Return (X, Y) of the center of cell containing provided text 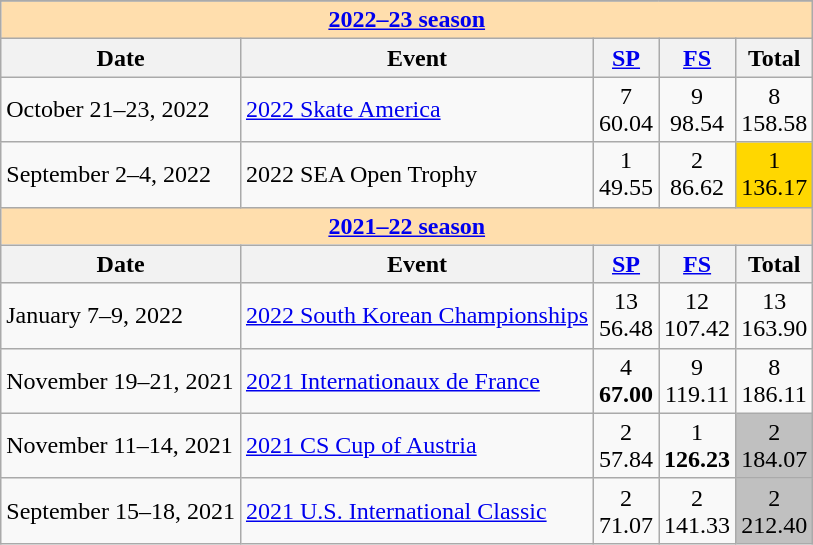
2 57.84 (626, 446)
2 141.33 (698, 510)
2021 Internationaux de France (416, 380)
November 11–14, 2021 (121, 446)
7 60.04 (626, 110)
8 158.58 (774, 110)
2 212.40 (774, 510)
January 7–9, 2022 (121, 316)
8 186.11 (774, 380)
1 136.17 (774, 174)
November 19–21, 2021 (121, 380)
2021–22 season (407, 226)
9 98.54 (698, 110)
2 86.62 (698, 174)
2 184.07 (774, 446)
2022 Skate America (416, 110)
2021 U.S. International Classic (416, 510)
12 107.42 (698, 316)
13 56.48 (626, 316)
1 126.23 (698, 446)
2022–23 season (407, 20)
September 15–18, 2021 (121, 510)
9 119.11 (698, 380)
October 21–23, 2022 (121, 110)
2 71.07 (626, 510)
2021 CS Cup of Austria (416, 446)
2022 South Korean Championships (416, 316)
September 2–4, 2022 (121, 174)
4 67.00 (626, 380)
1 49.55 (626, 174)
13 163.90 (774, 316)
2022 SEA Open Trophy (416, 174)
